Find where the given text appears and provide that cell's center as (x, y) coordinate. 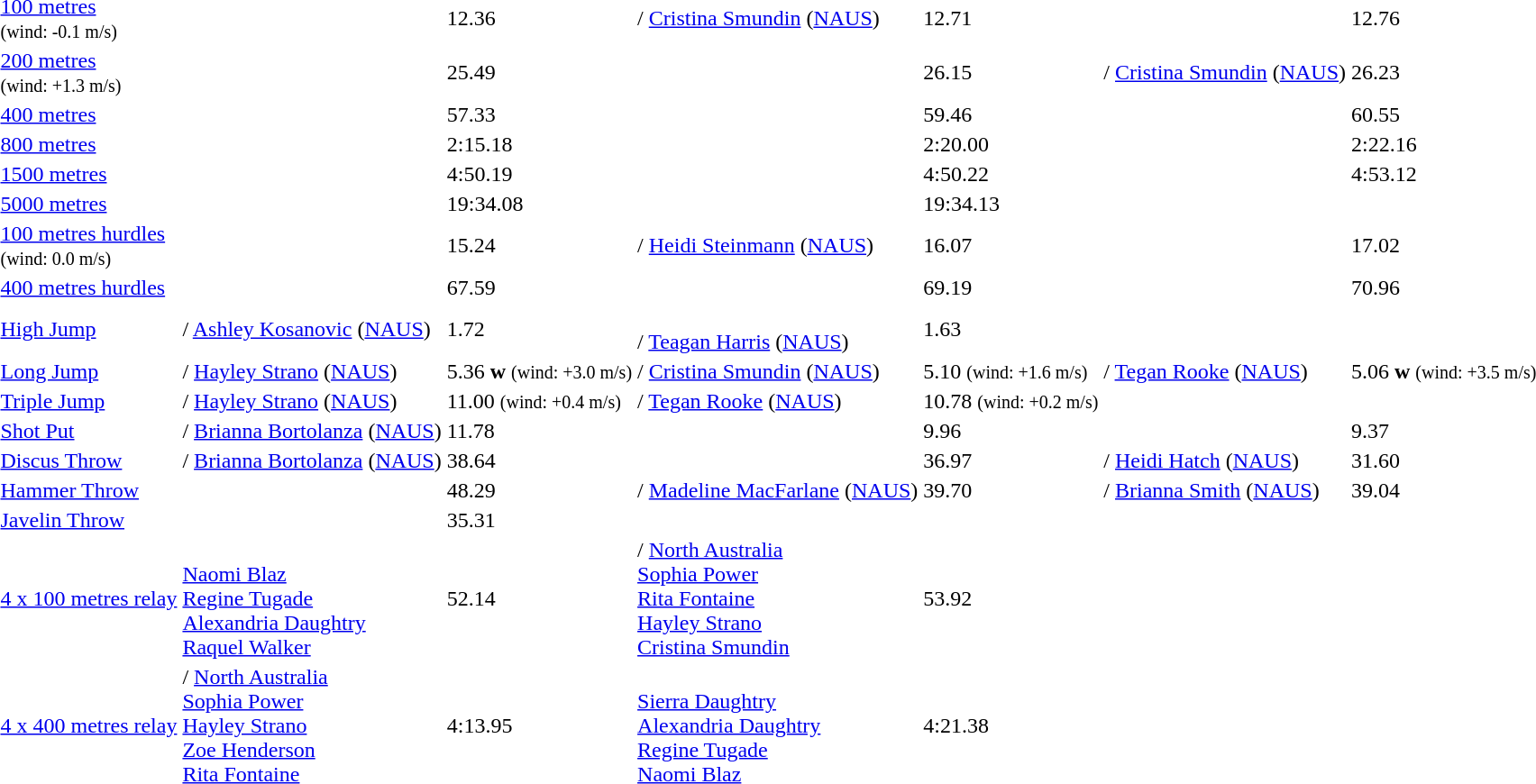
52.14 (539, 598)
/ Brianna Smith (NAUS) (1225, 490)
38.64 (539, 460)
/ Madeline MacFarlane (NAUS) (778, 490)
53.92 (1011, 598)
67.59 (539, 287)
Naomi Blaz Regine Tugade Alexandria Daughtry Raquel Walker (312, 598)
10.78 (wind: +0.2 m/s) (1011, 401)
59.46 (1011, 114)
/ Ashley Kosanovic (NAUS) (312, 330)
48.29 (539, 490)
19:34.13 (1011, 204)
4:50.22 (1011, 174)
26.15 (1011, 72)
1.63 (1011, 330)
/ Heidi Hatch (NAUS) (1225, 460)
2:15.18 (539, 144)
15.24 (539, 245)
69.19 (1011, 287)
4:50.19 (539, 174)
2:20.00 (1011, 144)
5.36 w (wind: +3.0 m/s) (539, 371)
36.97 (1011, 460)
/ Teagan Harris (NAUS) (778, 330)
11.78 (539, 431)
/ Heidi Steinmann (NAUS) (778, 245)
35.31 (539, 520)
39.70 (1011, 490)
19:34.08 (539, 204)
/ North Australia Sophia Power Rita Fontaine Hayley Strano Cristina Smundin (778, 598)
1.72 (539, 330)
16.07 (1011, 245)
9.96 (1011, 431)
25.49 (539, 72)
11.00 (wind: +0.4 m/s) (539, 401)
57.33 (539, 114)
5.10 (wind: +1.6 m/s) (1011, 371)
